Extract the (x, y) coordinate from the center of the cell holding the provided text.  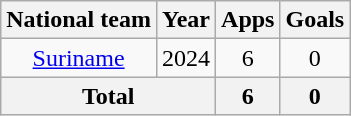
2024 (186, 58)
Suriname (79, 58)
Total (108, 96)
Year (186, 20)
National team (79, 20)
Apps (248, 20)
Goals (315, 20)
